Detect which cell encompasses the target text, then output its [x, y] center coordinate. 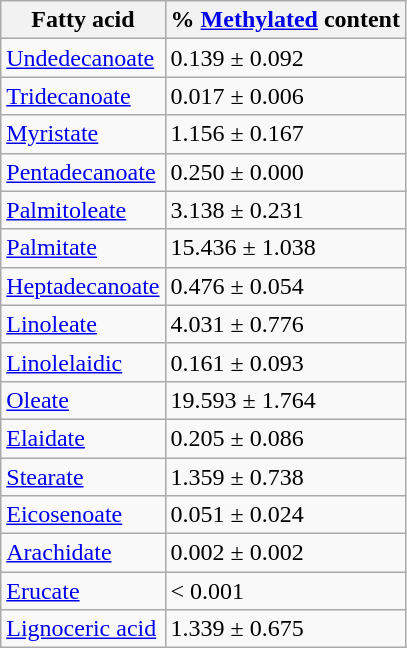
Tridecanoate [83, 96]
1.156 ± 0.167 [285, 134]
< 0.001 [285, 591]
Fatty acid [83, 20]
Palmitoleate [83, 210]
Linoleate [83, 324]
Erucate [83, 591]
15.436 ± 1.038 [285, 248]
1.339 ± 0.675 [285, 629]
Stearate [83, 477]
Elaidate [83, 438]
Oleate [83, 400]
0.002 ± 0.002 [285, 553]
Eicosenoate [83, 515]
Lignoceric acid [83, 629]
3.138 ± 0.231 [285, 210]
Linolelaidic [83, 362]
0.161 ± 0.093 [285, 362]
0.051 ± 0.024 [285, 515]
19.593 ± 1.764 [285, 400]
0.205 ± 0.086 [285, 438]
0.476 ± 0.054 [285, 286]
Undedecanoate [83, 58]
Pentadecanoate [83, 172]
% Methylated content [285, 20]
Myristate [83, 134]
Arachidate [83, 553]
Heptadecanoate [83, 286]
0.250 ± 0.000 [285, 172]
0.017 ± 0.006 [285, 96]
Palmitate [83, 248]
0.139 ± 0.092 [285, 58]
4.031 ± 0.776 [285, 324]
1.359 ± 0.738 [285, 477]
